Locate the cell with the specified text and output its (X, Y) center coordinate. 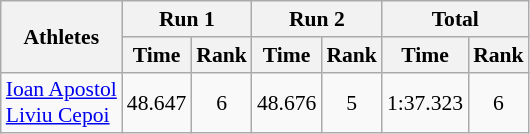
Total (456, 19)
48.647 (156, 102)
1:37.323 (425, 102)
Run 1 (187, 19)
48.676 (286, 102)
Ioan ApostolLiviu Cepoi (62, 102)
Run 2 (317, 19)
5 (352, 102)
Athletes (62, 36)
